Search for the cell housing the specified text and yield its (x, y) center coordinate. 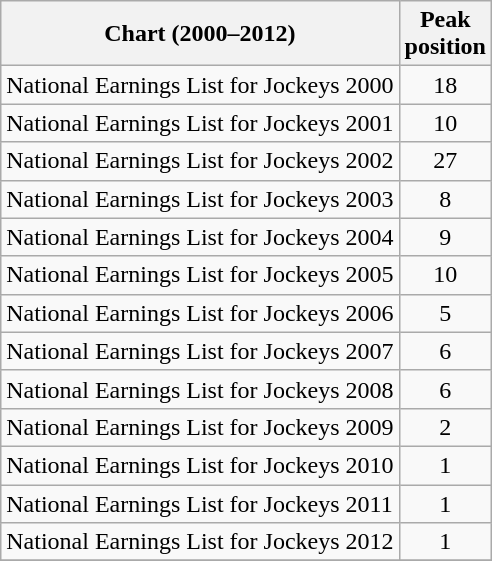
National Earnings List for Jockeys 2000 (200, 85)
National Earnings List for Jockeys 2006 (200, 313)
National Earnings List for Jockeys 2004 (200, 237)
8 (445, 199)
27 (445, 161)
National Earnings List for Jockeys 2007 (200, 351)
Chart (2000–2012) (200, 34)
National Earnings List for Jockeys 2012 (200, 542)
National Earnings List for Jockeys 2010 (200, 465)
National Earnings List for Jockeys 2008 (200, 389)
National Earnings List for Jockeys 2005 (200, 275)
5 (445, 313)
National Earnings List for Jockeys 2002 (200, 161)
National Earnings List for Jockeys 2001 (200, 123)
Peakposition (445, 34)
2 (445, 427)
National Earnings List for Jockeys 2003 (200, 199)
National Earnings List for Jockeys 2011 (200, 503)
18 (445, 85)
9 (445, 237)
National Earnings List for Jockeys 2009 (200, 427)
